Detect which cell encompasses the target text, then output its (X, Y) center coordinate. 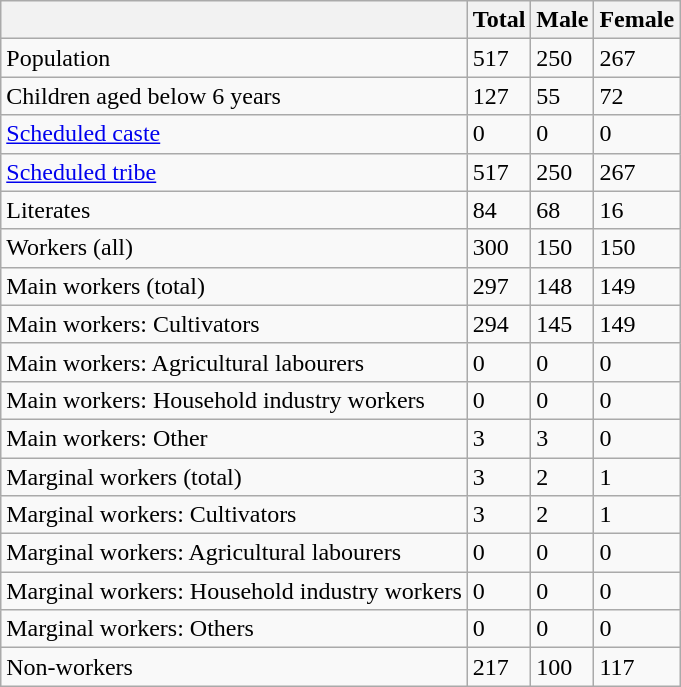
Marginal workers: Agricultural labourers (234, 553)
Main workers: Cultivators (234, 324)
Marginal workers (total) (234, 477)
Scheduled tribe (234, 172)
72 (637, 96)
84 (499, 210)
16 (637, 210)
117 (637, 667)
Total (499, 20)
Marginal workers: Others (234, 629)
Male (562, 20)
55 (562, 96)
Main workers: Household industry workers (234, 400)
294 (499, 324)
Scheduled caste (234, 134)
Main workers (total) (234, 286)
Children aged below 6 years (234, 96)
Marginal workers: Cultivators (234, 515)
217 (499, 667)
300 (499, 248)
100 (562, 667)
Literates (234, 210)
Population (234, 58)
297 (499, 286)
145 (562, 324)
Non-workers (234, 667)
68 (562, 210)
Female (637, 20)
Workers (all) (234, 248)
Main workers: Other (234, 438)
Main workers: Agricultural labourers (234, 362)
Marginal workers: Household industry workers (234, 591)
127 (499, 96)
148 (562, 286)
